From the cell containing the given text, extract its center point as (x, y) coordinate. 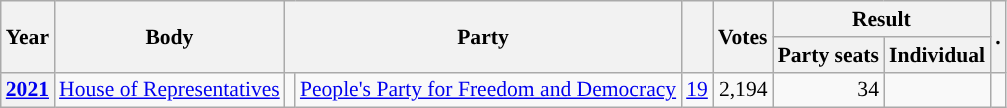
Individual (937, 55)
People's Party for Freedom and Democracy (488, 90)
Year (28, 36)
Party (483, 36)
34 (828, 90)
House of Representatives (170, 90)
2021 (28, 90)
Party seats (828, 55)
2,194 (743, 90)
Votes (743, 36)
Result (882, 19)
Body (170, 36)
. (998, 36)
19 (697, 90)
